Return the (X, Y) coordinate for the center point of the cell that contains the specified text.  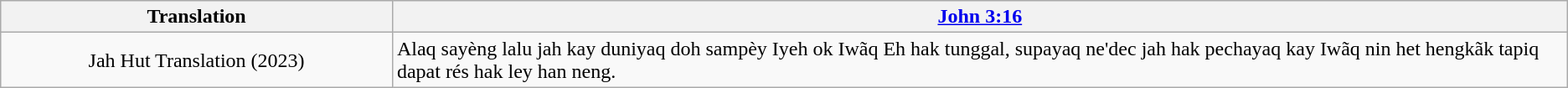
Translation (197, 17)
Jah Hut Translation (2023) (197, 60)
John 3:16 (980, 17)
